Extract the [x, y] coordinate from the center of the cell holding the provided text.  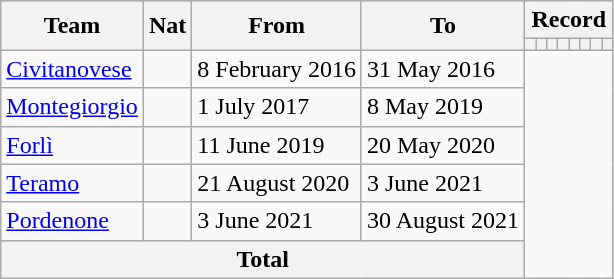
Record [569, 20]
8 February 2016 [277, 69]
Teramo [72, 183]
Team [72, 26]
8 May 2019 [442, 107]
20 May 2020 [442, 145]
21 August 2020 [277, 183]
30 August 2021 [442, 221]
Civitanovese [72, 69]
Total [263, 259]
Forlì [72, 145]
11 June 2019 [277, 145]
31 May 2016 [442, 69]
Pordenone [72, 221]
1 July 2017 [277, 107]
Montegiorgio [72, 107]
Nat [167, 26]
To [442, 26]
From [277, 26]
